Detect which cell encompasses the target text, then output its [x, y] center coordinate. 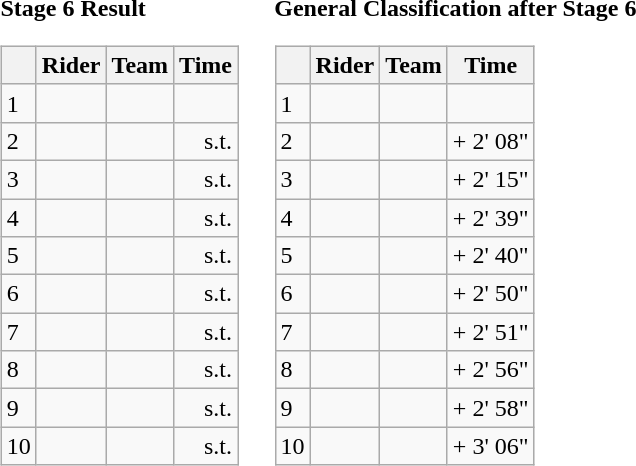
+ 2' 58" [490, 408]
+ 2' 15" [490, 179]
+ 3' 06" [490, 446]
+ 2' 40" [490, 256]
+ 2' 56" [490, 370]
+ 2' 39" [490, 217]
+ 2' 08" [490, 141]
+ 2' 50" [490, 294]
+ 2' 51" [490, 332]
